Scan for the cell matching the given text and deliver its [x, y] coordinate at center. 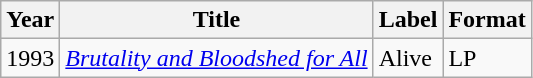
1993 [30, 58]
Alive [408, 58]
Brutality and Bloodshed for All [216, 58]
Label [408, 20]
Year [30, 20]
LP [487, 58]
Format [487, 20]
Title [216, 20]
